From the cell containing the given text, extract its center point as [X, Y] coordinate. 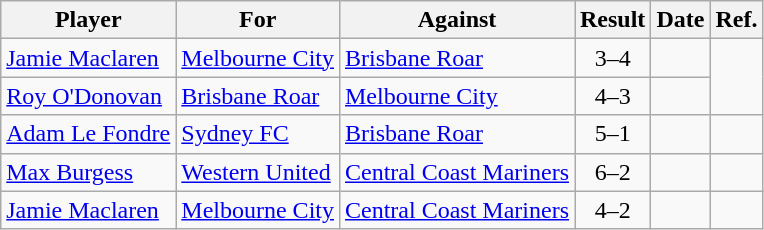
For [258, 20]
5–1 [612, 134]
Western United [258, 172]
Against [456, 20]
Result [612, 20]
Date [680, 20]
4–2 [612, 210]
Ref. [736, 20]
3–4 [612, 58]
Adam Le Fondre [88, 134]
Player [88, 20]
Sydney FC [258, 134]
6–2 [612, 172]
Roy O'Donovan [88, 96]
4–3 [612, 96]
Max Burgess [88, 172]
